Extract the [X, Y] coordinate from the center of the cell holding the provided text.  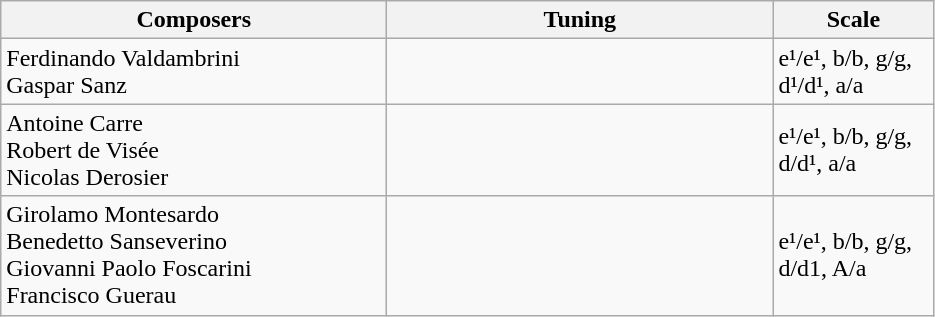
Girolamo Montesardo Benedetto Sanseverino Giovanni Paolo Foscarini Francisco Guerau [194, 256]
e¹/e¹, b/b, g/g, d/d¹, a/a [854, 150]
Ferdinando Valdambrini Gaspar Sanz [194, 72]
e¹/e¹, b/b, g/g, d¹/d¹, a/a [854, 72]
Scale [854, 20]
Tuning [580, 20]
Composers [194, 20]
e¹/e¹, b/b, g/g, d/d1, A/a [854, 256]
Antoine Carre Robert de Visée Nicolas Derosier [194, 150]
